Extract the [X, Y] coordinate from the center of the cell holding the provided text.  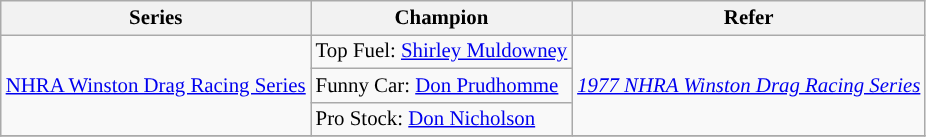
Champion [442, 18]
1977 NHRA Winston Drag Racing Series [748, 85]
Top Fuel: Shirley Muldowney [442, 51]
NHRA Winston Drag Racing Series [156, 85]
Pro Stock: Don Nicholson [442, 119]
Funny Car: Don Prudhomme [442, 85]
Series [156, 18]
Refer [748, 18]
